Scan for the cell matching the given text and deliver its (x, y) coordinate at center. 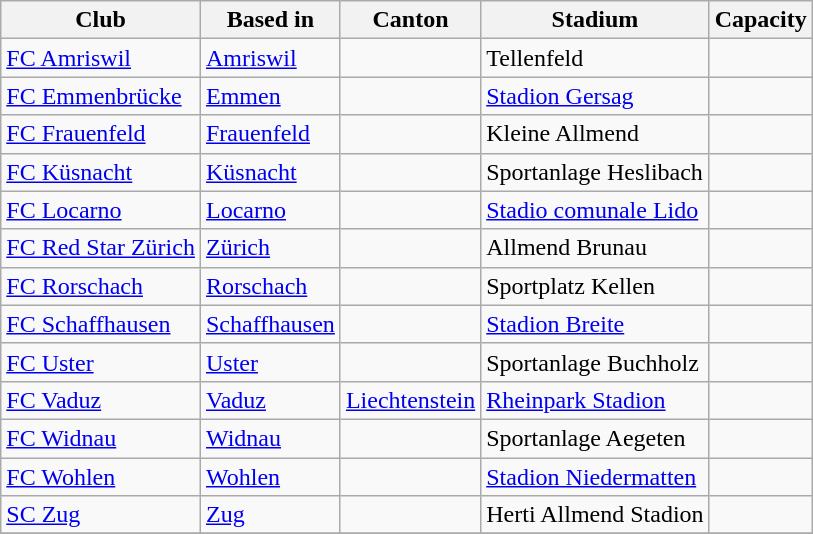
FC Wohlen (101, 477)
Based in (270, 20)
Rorschach (270, 286)
FC Rorschach (101, 286)
Stadion Niedermatten (595, 477)
Stadion Gersag (595, 96)
FC Schaffhausen (101, 324)
FC Locarno (101, 210)
Canton (410, 20)
Herti Allmend Stadion (595, 515)
Küsnacht (270, 172)
Frauenfeld (270, 134)
FC Frauenfeld (101, 134)
Schaffhausen (270, 324)
FC Vaduz (101, 400)
FC Amriswil (101, 58)
Sportplatz Kellen (595, 286)
Uster (270, 362)
FC Küsnacht (101, 172)
FC Widnau (101, 438)
Locarno (270, 210)
Allmend Brunau (595, 248)
Liechtenstein (410, 400)
Zürich (270, 248)
Vaduz (270, 400)
Emmen (270, 96)
Widnau (270, 438)
Club (101, 20)
Kleine Allmend (595, 134)
Tellenfeld (595, 58)
Wohlen (270, 477)
FC Red Star Zürich (101, 248)
SC Zug (101, 515)
Stadio comunale Lido (595, 210)
Stadion Breite (595, 324)
Stadium (595, 20)
FC Emmenbrücke (101, 96)
Zug (270, 515)
Sportanlage Aegeten (595, 438)
Rheinpark Stadion (595, 400)
Capacity (760, 20)
Sportanlage Buchholz (595, 362)
Amriswil (270, 58)
FC Uster (101, 362)
Sportanlage Heslibach (595, 172)
